Search for the cell housing the specified text and yield its (X, Y) center coordinate. 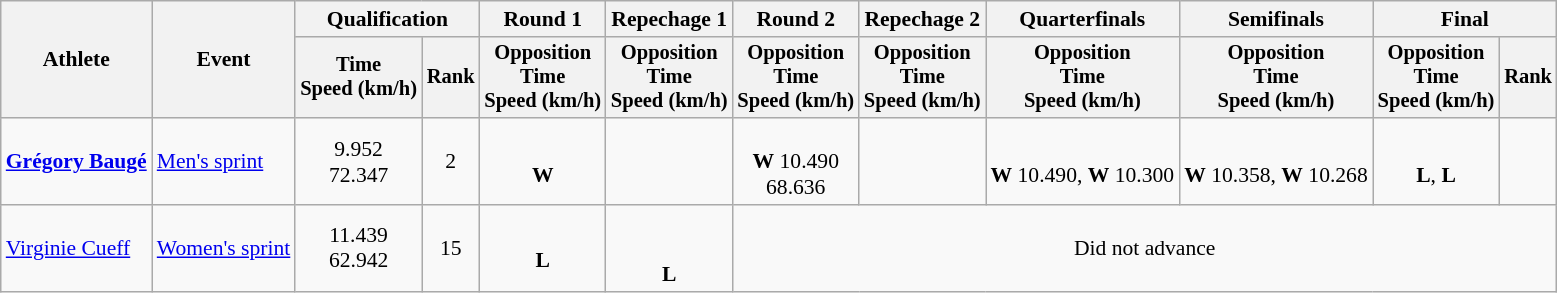
Event (224, 60)
15 (451, 248)
Did not advance (1144, 248)
11.43962.942 (358, 248)
Semifinals (1276, 19)
Quarterfinals (1083, 19)
Repechage 2 (922, 19)
Women's sprint (224, 248)
L, L (1436, 162)
9.95272.347 (358, 162)
Qualification (387, 19)
W 10.49068.636 (796, 162)
Athlete (76, 60)
Grégory Baugé (76, 162)
Round 2 (796, 19)
Men's sprint (224, 162)
TimeSpeed (km/h) (358, 78)
Repechage 1 (670, 19)
Final (1465, 19)
Virginie Cueff (76, 248)
W 10.358, W 10.268 (1276, 162)
2 (451, 162)
W 10.490, W 10.300 (1083, 162)
Round 1 (542, 19)
W (542, 162)
